Pinpoint the cell where the given text exists, returning its (X, Y) midpoint coordinate. 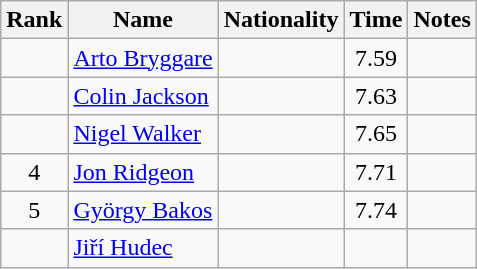
Notes (442, 20)
Jiří Hudec (143, 248)
György Bakos (143, 210)
7.63 (376, 96)
Jon Ridgeon (143, 172)
Nigel Walker (143, 134)
7.65 (376, 134)
5 (34, 210)
7.74 (376, 210)
7.71 (376, 172)
Nationality (281, 20)
Arto Bryggare (143, 58)
Rank (34, 20)
Time (376, 20)
Name (143, 20)
Colin Jackson (143, 96)
7.59 (376, 58)
4 (34, 172)
